Search for the cell housing the specified text and yield its [x, y] center coordinate. 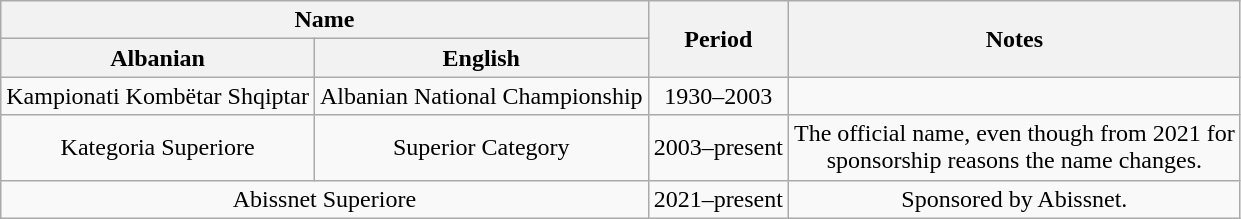
Sponsored by Abissnet. [1014, 199]
1930–2003 [718, 96]
Albanian [158, 58]
Albanian National Championship [481, 96]
Superior Category [481, 148]
Notes [1014, 39]
Period [718, 39]
2021–present [718, 199]
Abissnet Superiore [324, 199]
English [481, 58]
Name [324, 20]
2003–present [718, 148]
The official name, even though from 2021 forsponsorship reasons the name changes. [1014, 148]
Kampionati Kombëtar Shqiptar [158, 96]
Kategoria Superiore [158, 148]
